Provide the [x, y] coordinate of the cell's center where the given text is located.  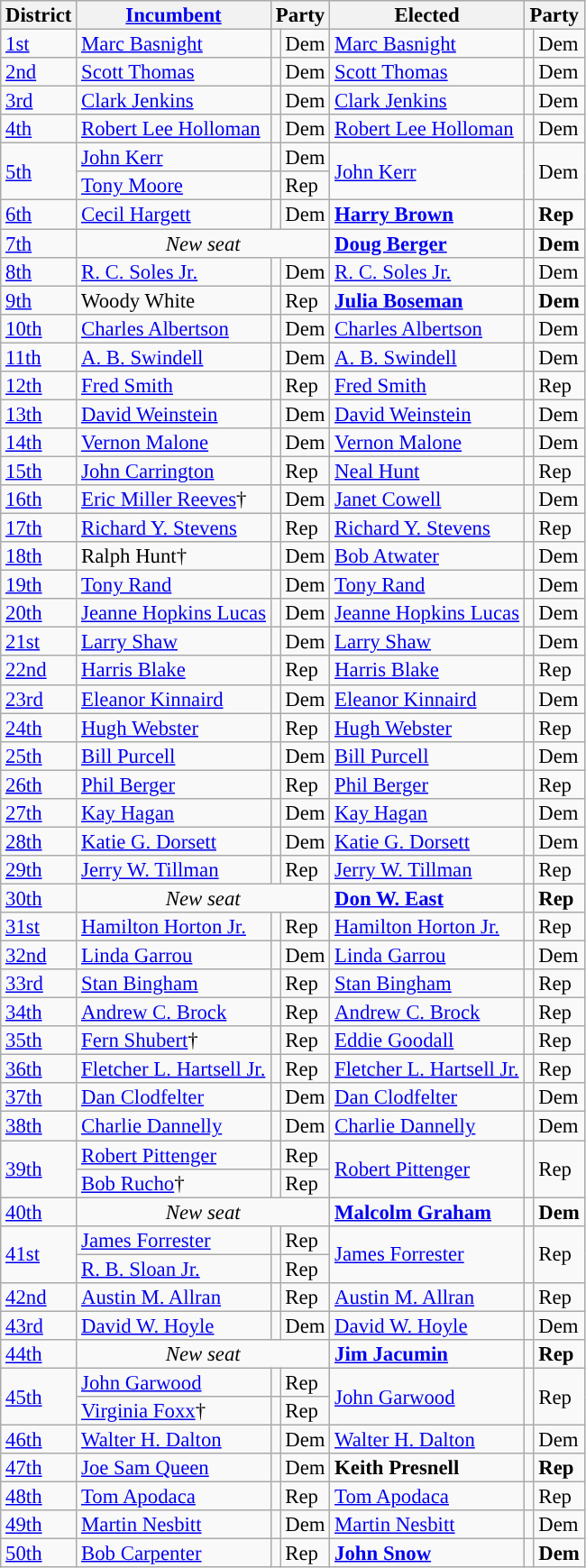
23rd [39, 699]
4th [39, 129]
21st [39, 642]
22nd [39, 671]
41st [39, 1253]
Harry Brown [427, 215]
43rd [39, 1325]
30th [39, 898]
7th [39, 243]
50th [39, 1554]
Jim Jacumin [427, 1354]
26th [39, 784]
27th [39, 813]
39th [39, 1169]
31st [39, 927]
6th [39, 215]
1st [39, 44]
Keith Presnell [427, 1468]
25th [39, 756]
Joe Sam Queen [174, 1468]
Ralph Hunt† [174, 556]
48th [39, 1497]
5th [39, 171]
R. B. Sloan Jr. [174, 1269]
Janet Cowell [427, 500]
46th [39, 1440]
Eric Miller Reeves† [174, 500]
42nd [39, 1297]
10th [39, 328]
Doug Berger [427, 243]
Cecil Hargett [174, 215]
16th [39, 500]
40th [39, 1212]
Virginia Foxx† [174, 1411]
Incumbent [174, 15]
8th [39, 271]
29th [39, 870]
Julia Boseman [427, 300]
Elected [427, 15]
47th [39, 1468]
11th [39, 357]
35th [39, 1041]
20th [39, 613]
44th [39, 1354]
Neal Hunt [427, 471]
19th [39, 585]
15th [39, 471]
District [39, 15]
37th [39, 1098]
32nd [39, 956]
Malcolm Graham [427, 1212]
33rd [39, 984]
38th [39, 1126]
John Snow [427, 1554]
36th [39, 1069]
17th [39, 528]
Tony Moore [174, 186]
18th [39, 556]
13th [39, 414]
28th [39, 841]
Bob Carpenter [174, 1554]
Eddie Goodall [427, 1041]
Fern Shubert† [174, 1041]
John Carrington [174, 471]
49th [39, 1525]
2nd [39, 72]
24th [39, 728]
9th [39, 300]
Woody White [174, 300]
Don W. East [427, 898]
12th [39, 386]
Bob Rucho† [174, 1183]
34th [39, 1013]
14th [39, 443]
3rd [39, 101]
45th [39, 1396]
Bob Atwater [427, 556]
